Return (X, Y) of the center of cell containing provided text 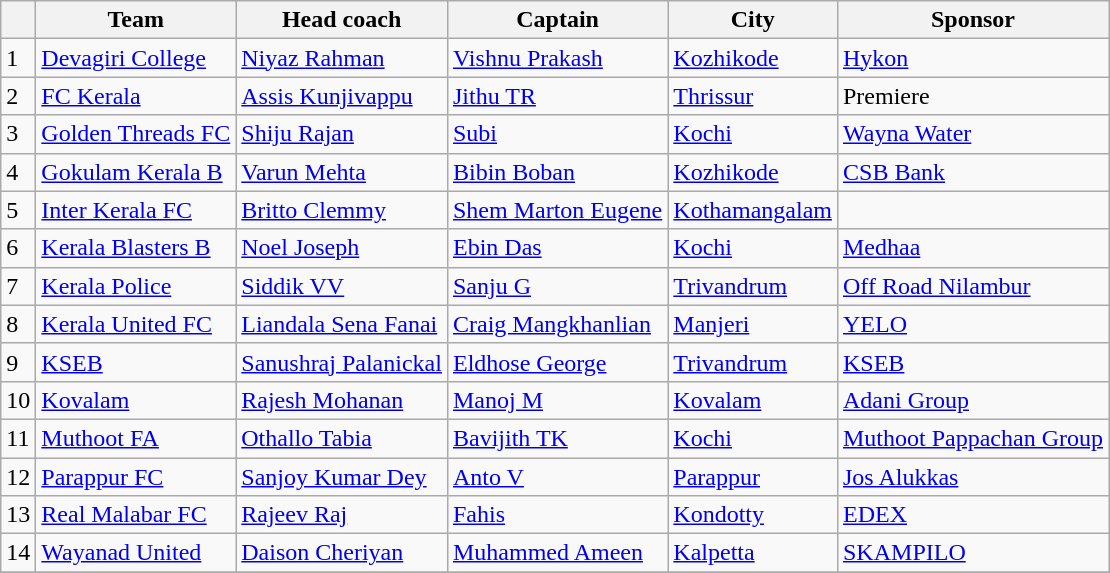
11 (18, 438)
2 (18, 96)
Medhaa (972, 248)
Jos Alukkas (972, 477)
Shem Marton Eugene (557, 210)
Craig Mangkhanlian (557, 324)
Inter Kerala FC (136, 210)
Daison Cheriyan (342, 553)
7 (18, 286)
Wayna Water (972, 134)
Shiju Rajan (342, 134)
Manoj M (557, 400)
Kothamangalam (753, 210)
Sanjoy Kumar Dey (342, 477)
Noel Joseph (342, 248)
Golden Threads FC (136, 134)
EDEX (972, 515)
14 (18, 553)
Ebin Das (557, 248)
Rajesh Mohanan (342, 400)
Sponsor (972, 20)
Bibin Boban (557, 172)
13 (18, 515)
10 (18, 400)
Subi (557, 134)
6 (18, 248)
Captain (557, 20)
Rajeev Raj (342, 515)
YELO (972, 324)
Britto Clemmy (342, 210)
Thrissur (753, 96)
Head coach (342, 20)
Eldhose George (557, 362)
9 (18, 362)
Liandala Sena Fanai (342, 324)
Kondotty (753, 515)
Devagiri College (136, 58)
Hykon (972, 58)
Varun Mehta (342, 172)
Premiere (972, 96)
5 (18, 210)
Kalpetta (753, 553)
Sanju G (557, 286)
1 (18, 58)
3 (18, 134)
Siddik VV (342, 286)
Sanushraj Palanickal (342, 362)
Off Road Nilambur (972, 286)
8 (18, 324)
Anto V (557, 477)
Team (136, 20)
Kerala Police (136, 286)
Parappur (753, 477)
Kerala United FC (136, 324)
Niyaz Rahman (342, 58)
4 (18, 172)
Muthoot FA (136, 438)
12 (18, 477)
City (753, 20)
CSB Bank (972, 172)
Othallo Tabia (342, 438)
Assis Kunjivappu (342, 96)
Fahis (557, 515)
Adani Group (972, 400)
FC Kerala (136, 96)
Muthoot Pappachan Group (972, 438)
Jithu TR (557, 96)
Parappur FC (136, 477)
Muhammed Ameen (557, 553)
Bavijith TK (557, 438)
Vishnu Prakash (557, 58)
Real Malabar FC (136, 515)
Manjeri (753, 324)
SKAMPILO (972, 553)
Gokulam Kerala B (136, 172)
Kerala Blasters B (136, 248)
Wayanad United (136, 553)
